From the cell containing the given text, extract its center point as [x, y] coordinate. 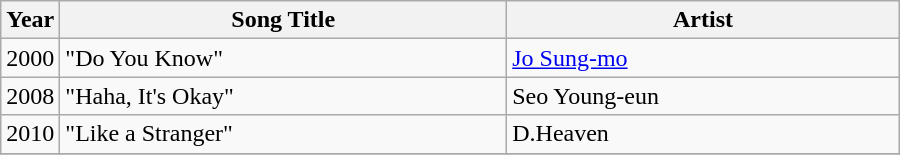
2000 [30, 58]
Jo Sung-mo [704, 58]
Artist [704, 20]
D.Heaven [704, 134]
2010 [30, 134]
"Haha, It's Okay" [284, 96]
"Like a Stranger" [284, 134]
Song Title [284, 20]
2008 [30, 96]
Seo Young-eun [704, 96]
"Do You Know" [284, 58]
Year [30, 20]
